Return [x, y] of the center of cell containing provided text 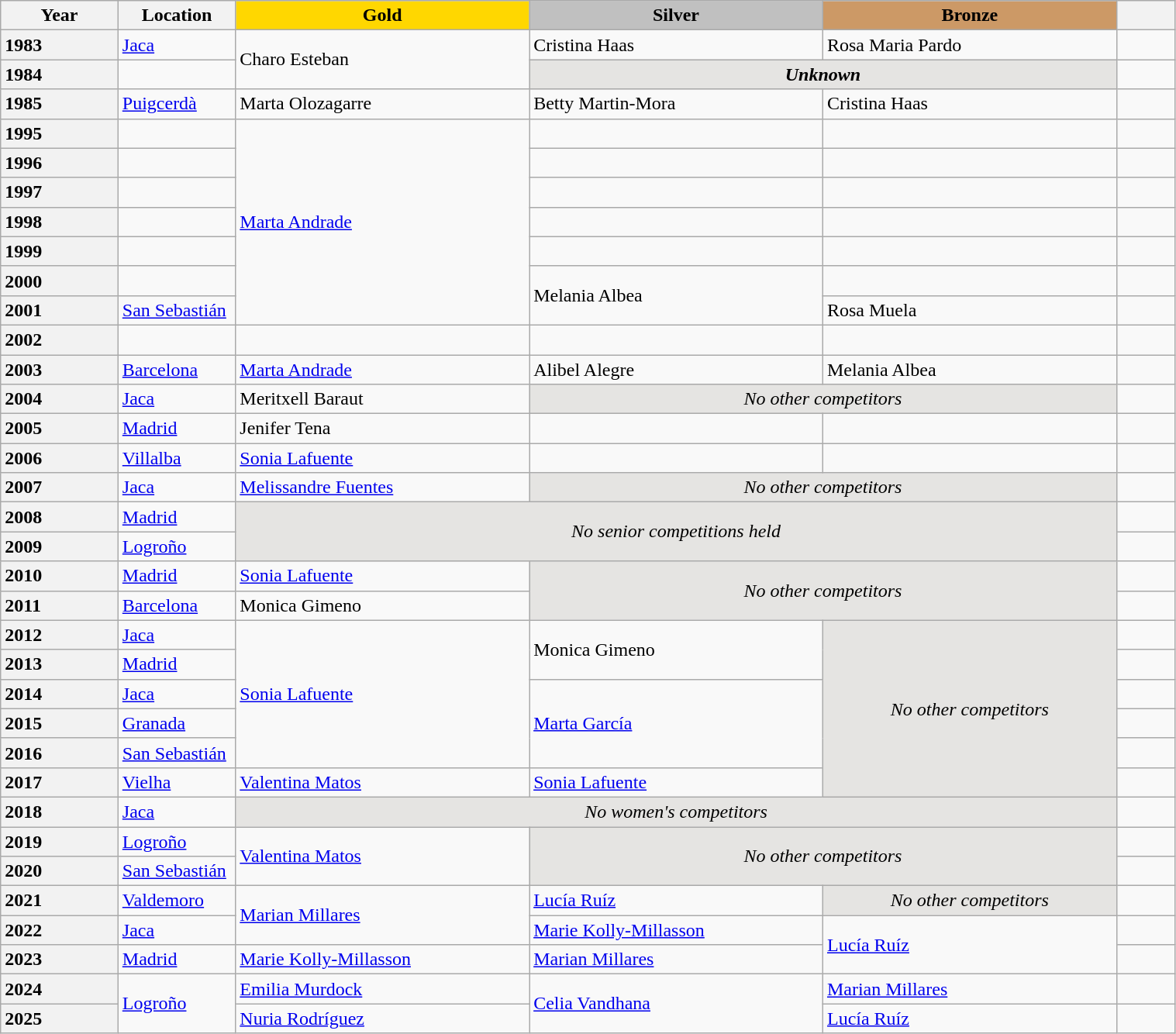
2009 [60, 546]
Rosa Maria Pardo [969, 45]
2008 [60, 517]
Rosa Muela [969, 310]
Alibel Alegre [676, 370]
Villalba [177, 458]
Betty Martin-Mora [676, 104]
1999 [60, 251]
2020 [60, 871]
2018 [60, 812]
Melissandre Fuentes [383, 488]
Year [60, 16]
2002 [60, 339]
Granada [177, 723]
1997 [60, 192]
2022 [60, 930]
2017 [60, 782]
2000 [60, 281]
1998 [60, 222]
2014 [60, 694]
Vielha [177, 782]
Location [177, 16]
2024 [60, 989]
2016 [60, 753]
Jenifer Tena [383, 429]
1984 [60, 74]
Bronze [969, 16]
Marta García [676, 723]
2019 [60, 841]
2013 [60, 664]
Silver [676, 16]
Emilia Murdock [383, 989]
No senior competitions held [676, 532]
2023 [60, 960]
Marta Olozagarre [383, 104]
Meritxell Baraut [383, 399]
2005 [60, 429]
2025 [60, 1018]
2004 [60, 399]
2003 [60, 370]
Charo Esteban [383, 60]
1995 [60, 133]
No women's competitors [676, 812]
2021 [60, 901]
1985 [60, 104]
2007 [60, 488]
Celia Vandhana [676, 1004]
1983 [60, 45]
Valdemoro [177, 901]
2012 [60, 635]
Puigcerdà [177, 104]
2001 [60, 310]
2010 [60, 576]
2006 [60, 458]
2015 [60, 723]
Gold [383, 16]
Unknown [823, 74]
1996 [60, 163]
2011 [60, 605]
Nuria Rodríguez [383, 1018]
